For the text-containing cell, return its midpoint in (X, Y) coordinate format. 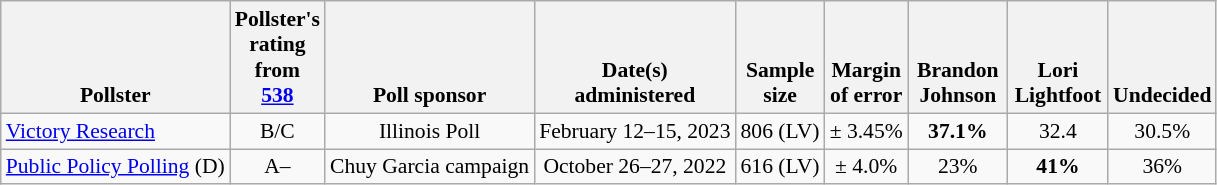
Public Policy Polling (D) (116, 167)
30.5% (1162, 131)
± 4.0% (866, 167)
32.4 (1058, 131)
Date(s)administered (634, 57)
Undecided (1162, 57)
Chuy Garcia campaign (430, 167)
Marginof error (866, 57)
B/C (278, 131)
Pollster (116, 57)
Poll sponsor (430, 57)
37.1% (958, 131)
806 (LV) (780, 131)
41% (1058, 167)
February 12–15, 2023 (634, 131)
± 3.45% (866, 131)
A– (278, 167)
36% (1162, 167)
Pollster'sratingfrom538 (278, 57)
Illinois Poll (430, 131)
23% (958, 167)
Samplesize (780, 57)
LoriLightfoot (1058, 57)
October 26–27, 2022 (634, 167)
BrandonJohnson (958, 57)
616 (LV) (780, 167)
Victory Research (116, 131)
